Search for the cell housing the specified text and yield its (x, y) center coordinate. 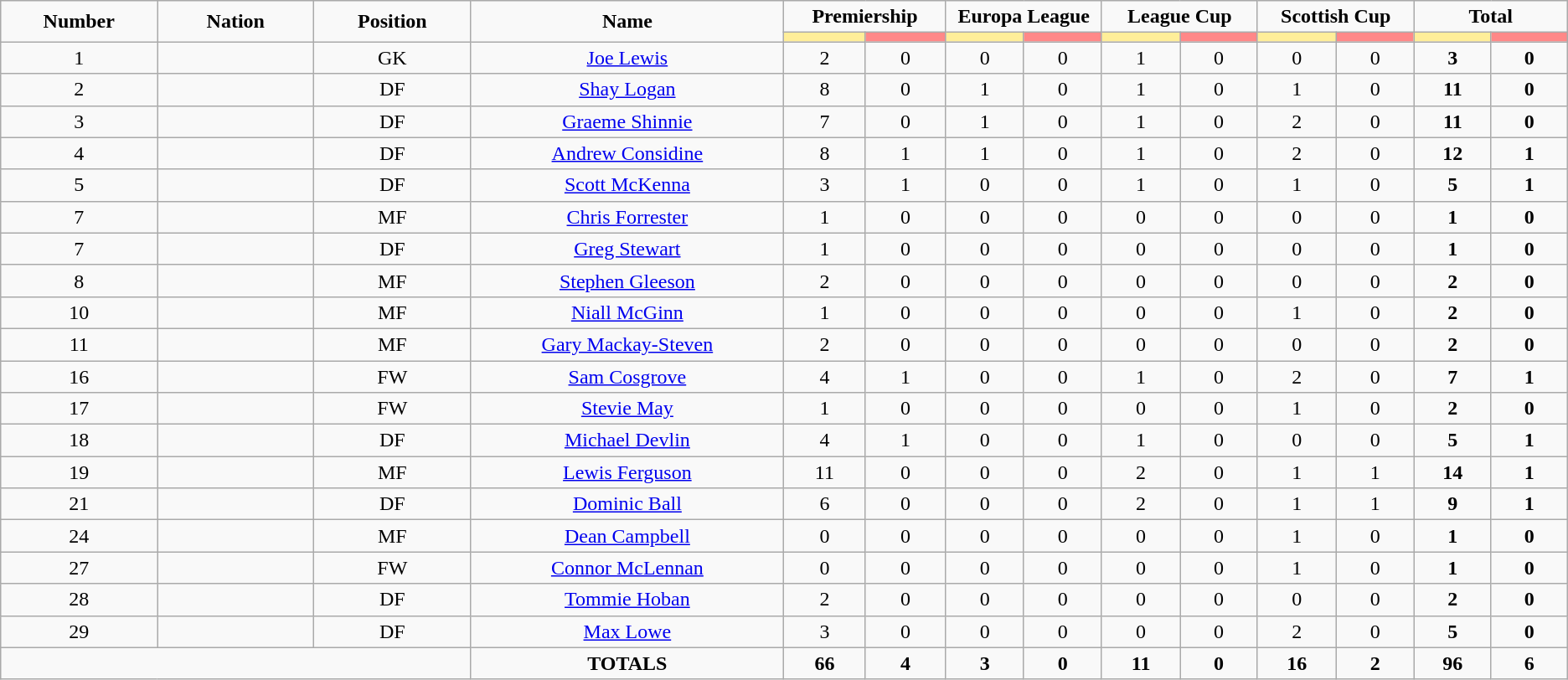
28 (79, 600)
Gary Mackay-Steven (627, 344)
Europa League (1024, 17)
10 (79, 312)
Position (392, 22)
14 (1452, 472)
29 (79, 631)
Dominic Ball (627, 504)
Chris Forrester (627, 217)
Sam Cosgrove (627, 376)
Andrew Considine (627, 153)
Stevie May (627, 409)
Nation (236, 22)
27 (79, 568)
Shay Logan (627, 90)
Niall McGinn (627, 312)
Number (79, 22)
Scottish Cup (1335, 17)
Graeme Shinnie (627, 121)
9 (1452, 504)
24 (79, 536)
17 (79, 409)
Scott McKenna (627, 185)
Tommie Hoban (627, 600)
21 (79, 504)
Lewis Ferguson (627, 472)
Total (1491, 17)
Connor McLennan (627, 568)
Dean Campbell (627, 536)
18 (79, 440)
Michael Devlin (627, 440)
66 (824, 663)
19 (79, 472)
96 (1452, 663)
Premiership (864, 17)
Max Lowe (627, 631)
Stephen Gleeson (627, 281)
Name (627, 22)
GK (392, 58)
League Cup (1179, 17)
12 (1452, 153)
TOTALS (627, 663)
Joe Lewis (627, 58)
Greg Stewart (627, 249)
